Search for the cell housing the specified text and yield its (X, Y) center coordinate. 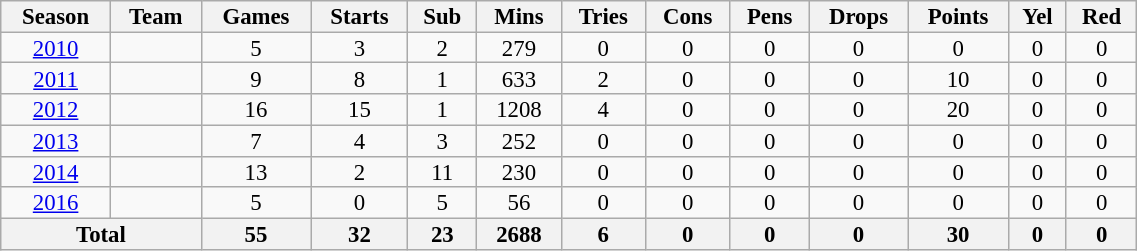
15 (360, 110)
20 (958, 110)
30 (958, 234)
230 (520, 172)
2012 (56, 110)
1208 (520, 110)
7 (256, 140)
2013 (56, 140)
56 (520, 204)
Team (156, 16)
Pens (770, 16)
11 (442, 172)
16 (256, 110)
13 (256, 172)
279 (520, 48)
2016 (56, 204)
Starts (360, 16)
Red (1101, 16)
6 (603, 234)
Sub (442, 16)
2011 (56, 78)
Mins (520, 16)
Points (958, 16)
252 (520, 140)
2014 (56, 172)
Total (101, 234)
Drops (858, 16)
Tries (603, 16)
55 (256, 234)
10 (958, 78)
Games (256, 16)
23 (442, 234)
633 (520, 78)
2010 (56, 48)
9 (256, 78)
Cons (688, 16)
32 (360, 234)
Yel (1037, 16)
8 (360, 78)
2688 (520, 234)
Season (56, 16)
